From the cell containing the given text, extract its center point as [x, y] coordinate. 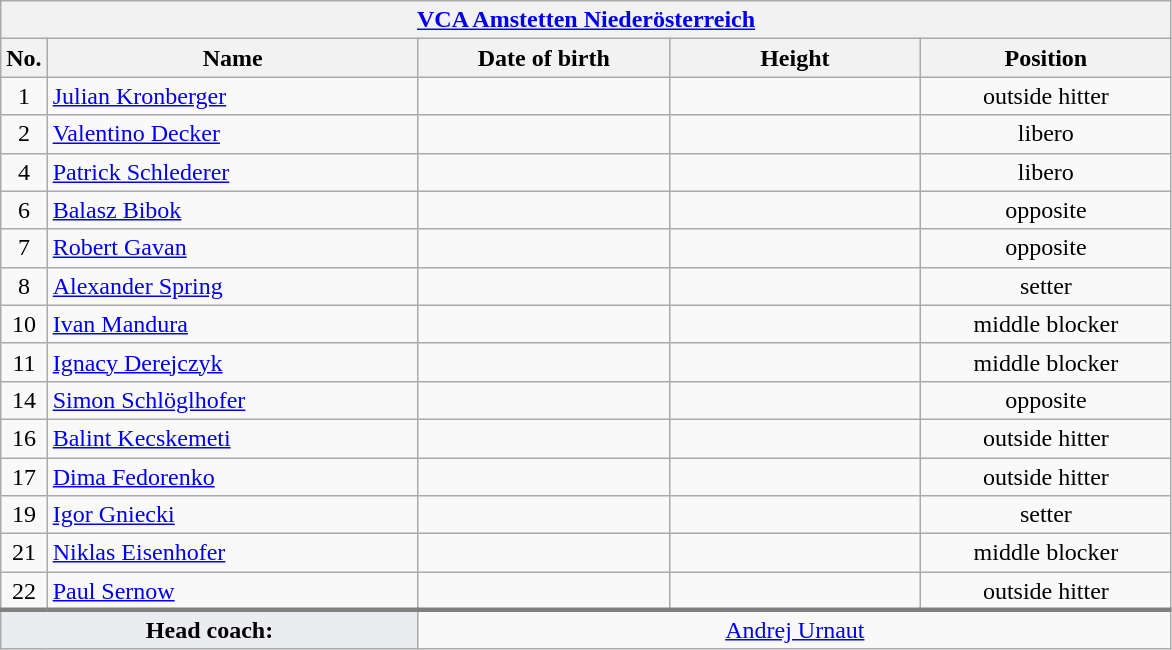
Robert Gavan [232, 248]
Julian Kronberger [232, 96]
7 [24, 248]
11 [24, 362]
6 [24, 210]
Valentino Decker [232, 134]
19 [24, 515]
2 [24, 134]
Head coach: [210, 630]
VCA Amstetten Niederösterreich [586, 20]
Niklas Eisenhofer [232, 553]
Height [794, 58]
14 [24, 400]
No. [24, 58]
Alexander Spring [232, 286]
Patrick Schlederer [232, 172]
8 [24, 286]
Simon Schlöglhofer [232, 400]
Balasz Bibok [232, 210]
Position [1046, 58]
Ignacy Derejczyk [232, 362]
Ivan Mandura [232, 324]
10 [24, 324]
1 [24, 96]
4 [24, 172]
21 [24, 553]
17 [24, 477]
Igor Gniecki [232, 515]
Date of birth [544, 58]
Dima Fedorenko [232, 477]
Andrej Urnaut [794, 630]
Balint Kecskemeti [232, 438]
Paul Sernow [232, 591]
16 [24, 438]
22 [24, 591]
Name [232, 58]
